From the cell containing the given text, extract its center point as [X, Y] coordinate. 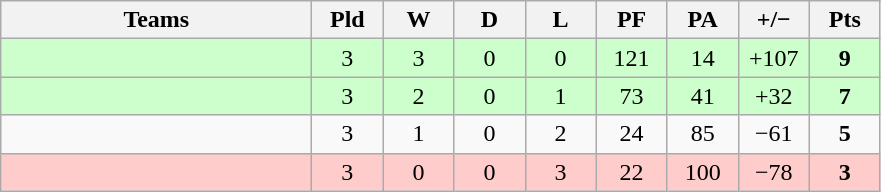
100 [702, 172]
7 [844, 96]
PA [702, 20]
Pld [348, 20]
85 [702, 134]
+107 [774, 58]
73 [632, 96]
22 [632, 172]
9 [844, 58]
+/− [774, 20]
121 [632, 58]
+32 [774, 96]
PF [632, 20]
14 [702, 58]
W [418, 20]
41 [702, 96]
D [490, 20]
24 [632, 134]
L [560, 20]
5 [844, 134]
−61 [774, 134]
Pts [844, 20]
−78 [774, 172]
Teams [156, 20]
